Extract the (X, Y) coordinate from the center of the cell holding the provided text.  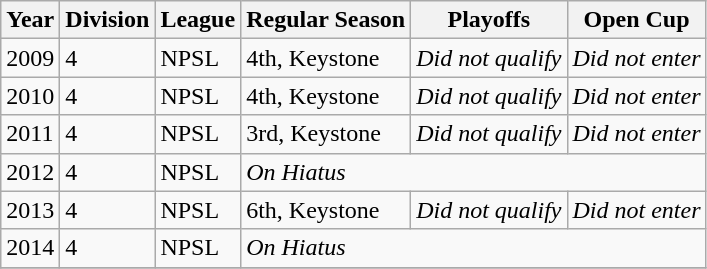
6th, Keystone (326, 210)
Open Cup (636, 20)
Year (30, 20)
2009 (30, 58)
League (198, 20)
2014 (30, 248)
Playoffs (489, 20)
2011 (30, 134)
2010 (30, 96)
Regular Season (326, 20)
Division (108, 20)
2013 (30, 210)
2012 (30, 172)
3rd, Keystone (326, 134)
